Extract the [X, Y] coordinate from the center of the cell holding the provided text.  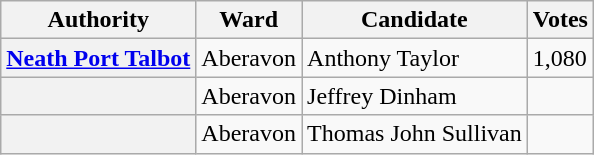
Ward [249, 20]
Authority [98, 20]
Neath Port Talbot [98, 58]
Votes [560, 20]
Candidate [415, 20]
Thomas John Sullivan [415, 134]
Anthony Taylor [415, 58]
1,080 [560, 58]
Jeffrey Dinham [415, 96]
